Provide the [X, Y] coordinate of the cell's center where the given text is located.  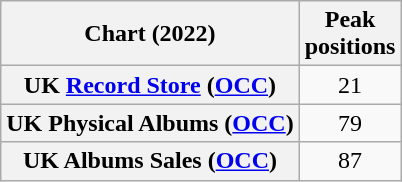
UK Physical Albums (OCC) [150, 123]
Chart (2022) [150, 34]
UK Record Store (OCC) [150, 85]
87 [350, 161]
UK Albums Sales (OCC) [150, 161]
21 [350, 85]
Peakpositions [350, 34]
79 [350, 123]
